Find where the given text appears and provide that cell's center as (X, Y) coordinate. 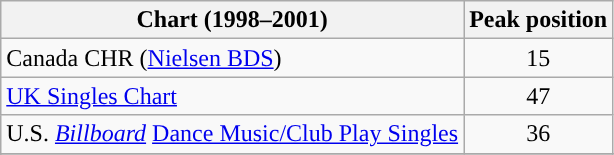
Chart (1998–2001) (232, 20)
36 (538, 134)
UK Singles Chart (232, 96)
Canada CHR (Nielsen BDS) (232, 58)
15 (538, 58)
U.S. Billboard Dance Music/Club Play Singles (232, 134)
47 (538, 96)
Peak position (538, 20)
